Provide the (x, y) coordinate of the cell's center where the given text is located.  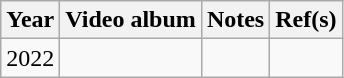
Video album (131, 20)
Notes (235, 20)
2022 (30, 58)
Ref(s) (306, 20)
Year (30, 20)
